Determine the [X, Y] coordinate at the center of the cell enclosing the given text.  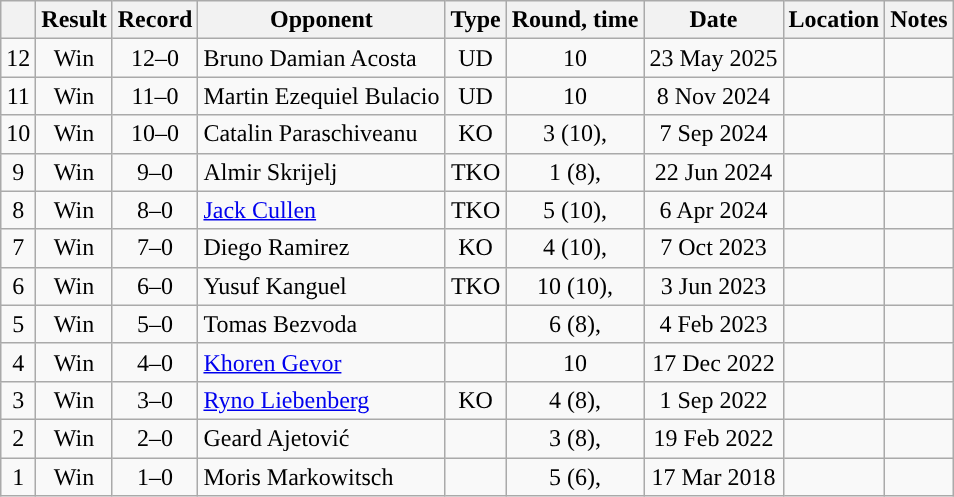
19 Feb 2022 [714, 438]
9–0 [155, 172]
8 Nov 2024 [714, 96]
Location [834, 20]
7 [18, 248]
3 (10), [575, 134]
2 [18, 438]
Record [155, 20]
3–0 [155, 400]
6 [18, 286]
3 (8), [575, 438]
17 Dec 2022 [714, 362]
4 Feb 2023 [714, 324]
Catalin Paraschiveanu [322, 134]
11 [18, 96]
7 Oct 2023 [714, 248]
Jack Cullen [322, 210]
23 May 2025 [714, 58]
4 [18, 362]
8–0 [155, 210]
7 Sep 2024 [714, 134]
Martin Ezequiel Bulacio [322, 96]
3 Jun 2023 [714, 286]
1 [18, 477]
1–0 [155, 477]
2–0 [155, 438]
Bruno Damian Acosta [322, 58]
9 [18, 172]
12–0 [155, 58]
3 [18, 400]
5 (6), [575, 477]
Date [714, 20]
10 (10), [575, 286]
Diego Ramirez [322, 248]
Tomas Bezvoda [322, 324]
Geard Ajetović [322, 438]
Almir Skrijelj [322, 172]
4 (8), [575, 400]
Yusuf Kanguel [322, 286]
12 [18, 58]
7–0 [155, 248]
10–0 [155, 134]
4 (10), [575, 248]
Opponent [322, 20]
6 Apr 2024 [714, 210]
1 Sep 2022 [714, 400]
8 [18, 210]
6–0 [155, 286]
22 Jun 2024 [714, 172]
11–0 [155, 96]
Round, time [575, 20]
1 (8), [575, 172]
5 (10), [575, 210]
4–0 [155, 362]
6 (8), [575, 324]
5–0 [155, 324]
Type [476, 20]
Notes [919, 20]
Khoren Gevor [322, 362]
5 [18, 324]
Result [74, 20]
Moris Markowitsch [322, 477]
Ryno Liebenberg [322, 400]
17 Mar 2018 [714, 477]
